From the cell containing the given text, extract its center point as (X, Y) coordinate. 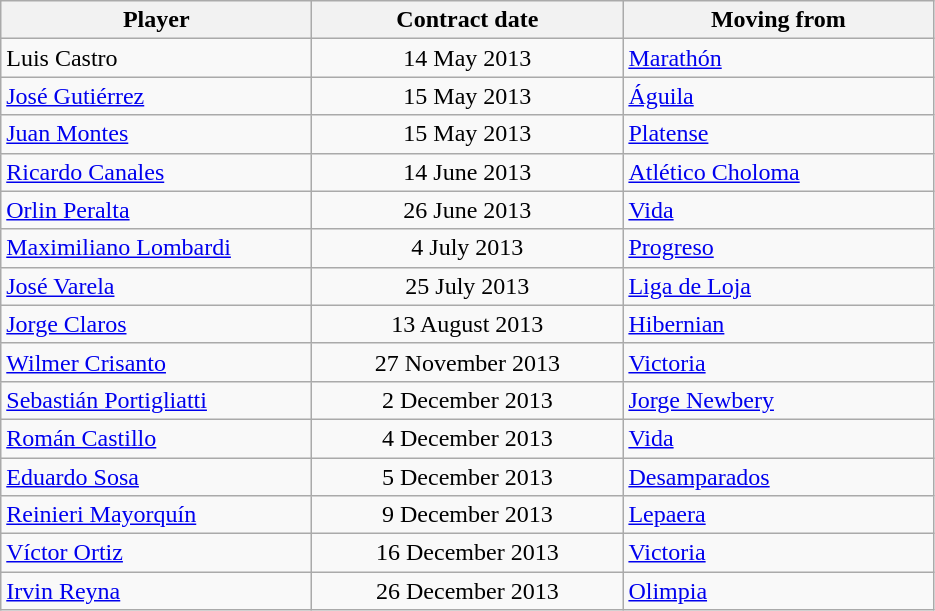
13 August 2013 (468, 324)
Eduardo Sosa (156, 477)
Irvin Reyna (156, 591)
26 June 2013 (468, 210)
27 November 2013 (468, 362)
Maximiliano Lombardi (156, 248)
14 June 2013 (468, 172)
Jorge Claros (156, 324)
25 July 2013 (468, 286)
Atlético Choloma (778, 172)
Reinieri Mayorquín (156, 515)
5 December 2013 (468, 477)
Ricardo Canales (156, 172)
Luis Castro (156, 58)
Liga de Loja (778, 286)
Sebastián Portigliatti (156, 400)
Hibernian (778, 324)
José Varela (156, 286)
Wilmer Crisanto (156, 362)
Juan Montes (156, 134)
José Gutiérrez (156, 96)
4 December 2013 (468, 438)
14 May 2013 (468, 58)
Progreso (778, 248)
2 December 2013 (468, 400)
Moving from (778, 20)
Román Castillo (156, 438)
Marathón (778, 58)
Jorge Newbery (778, 400)
16 December 2013 (468, 553)
Contract date (468, 20)
Desamparados (778, 477)
Player (156, 20)
Olimpia (778, 591)
Lepaera (778, 515)
26 December 2013 (468, 591)
Águila (778, 96)
Víctor Ortiz (156, 553)
4 July 2013 (468, 248)
Platense (778, 134)
Orlin Peralta (156, 210)
9 December 2013 (468, 515)
